Output the (x, y) coordinate of the center of the cell containing the given text.  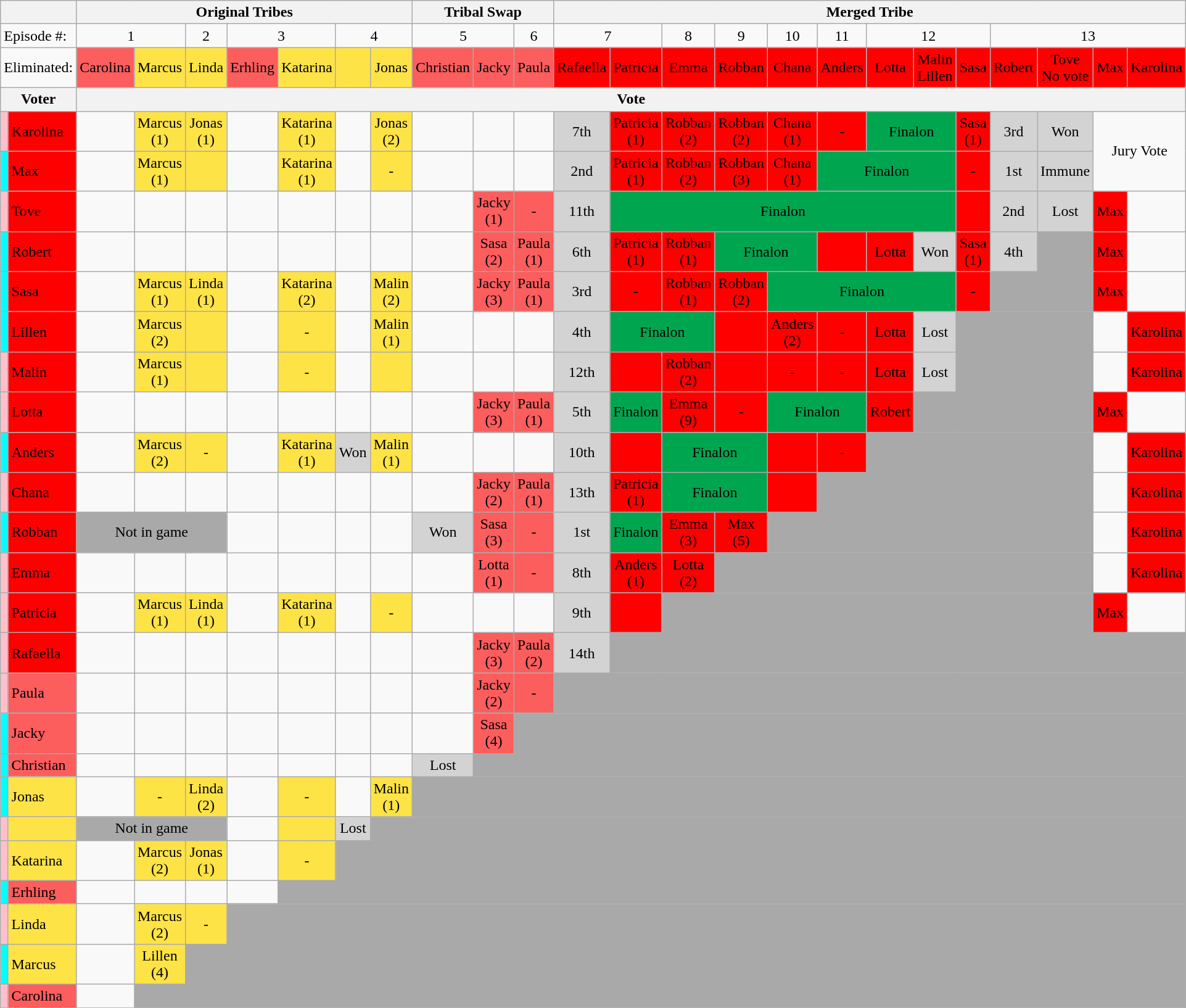
8 (688, 36)
Anders (2) (793, 332)
Lotta (1) (494, 572)
Immune (1066, 171)
11th (582, 211)
Robban (3) (741, 171)
Jacky (1) (494, 211)
3 (281, 36)
9 (741, 36)
12 (928, 36)
Lillen (4) (160, 964)
11 (842, 36)
Episode #: (38, 36)
14th (582, 653)
9th (582, 613)
MalinLillen (935, 68)
Emma (9) (688, 412)
10th (582, 452)
7 (608, 36)
4 (374, 36)
Sasa (4) (494, 733)
Jonas (1) (206, 131)
8th (582, 572)
Jury Vote (1140, 151)
12th (582, 371)
Merged Tribe (870, 12)
Voter (38, 99)
Tove (42, 211)
Anders (1) (636, 572)
1 (131, 36)
10 (793, 36)
Original Tribes (244, 12)
6th (582, 252)
Katarina (2) (307, 291)
Lotta (2) (688, 572)
6 (533, 36)
ToveNo vote (1066, 68)
13th (582, 492)
5 (464, 36)
2 (206, 36)
Sasa (3) (494, 533)
Malin (42, 371)
13 (1088, 36)
Jonas (2) (391, 131)
Jonas(1) (206, 860)
Max (5) (741, 533)
Eliminated: (38, 68)
Malin (2) (391, 291)
Vote (632, 99)
Paula (2) (533, 653)
Sasa (2) (494, 252)
Linda (2) (206, 797)
Emma (3) (688, 533)
7th (582, 131)
Lillen (42, 332)
5th (582, 412)
Tribal Swap (484, 12)
